Provide the (X, Y) coordinate of the cell's center where the given text is located.  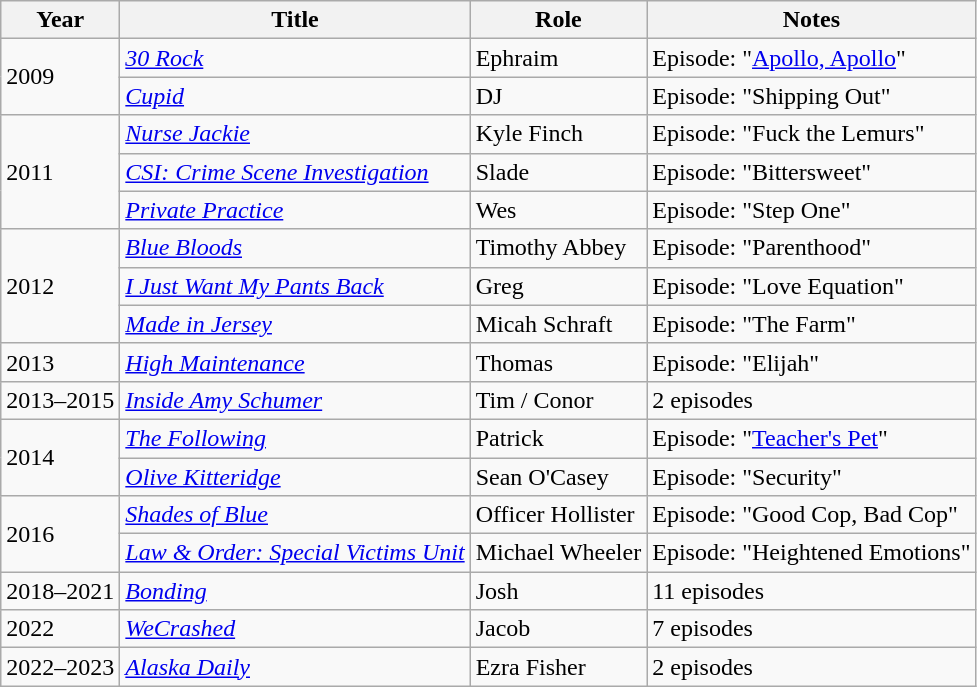
Ephraim (558, 58)
Episode: "Love Equation" (812, 286)
Thomas (558, 362)
7 episodes (812, 629)
Made in Jersey (295, 324)
2022 (60, 629)
Notes (812, 20)
2022–2023 (60, 667)
DJ (558, 96)
Episode: "Fuck the Lemurs" (812, 134)
Role (558, 20)
I Just Want My Pants Back (295, 286)
Wes (558, 210)
Officer Hollister (558, 515)
Episode: "Elijah" (812, 362)
Slade (558, 172)
Bonding (295, 591)
11 episodes (812, 591)
Cupid (295, 96)
Blue Bloods (295, 248)
Episode: "Good Cop, Bad Cop" (812, 515)
Episode: "Bittersweet" (812, 172)
2012 (60, 286)
Josh (558, 591)
Ezra Fisher (558, 667)
2011 (60, 172)
WeCrashed (295, 629)
Olive Kitteridge (295, 477)
Sean O'Casey (558, 477)
Inside Amy Schumer (295, 400)
2009 (60, 77)
Jacob (558, 629)
Episode: "Shipping Out" (812, 96)
Episode: "Parenthood" (812, 248)
Episode: "Teacher's Pet" (812, 438)
Episode: "Step One" (812, 210)
30 Rock (295, 58)
Alaska Daily (295, 667)
Private Practice (295, 210)
Episode: "Apollo, Apollo" (812, 58)
2016 (60, 534)
Kyle Finch (558, 134)
Year (60, 20)
2014 (60, 457)
Episode: "The Farm" (812, 324)
The Following (295, 438)
Timothy Abbey (558, 248)
Episode: "Security" (812, 477)
Patrick (558, 438)
Shades of Blue (295, 515)
Michael Wheeler (558, 553)
2013 (60, 362)
Title (295, 20)
Nurse Jackie (295, 134)
Episode: "Heightened Emotions" (812, 553)
Micah Schraft (558, 324)
Tim / Conor (558, 400)
2018–2021 (60, 591)
CSI: Crime Scene Investigation (295, 172)
High Maintenance (295, 362)
Law & Order: Special Victims Unit (295, 553)
2013–2015 (60, 400)
Greg (558, 286)
